From the cell containing the given text, extract its center point as (x, y) coordinate. 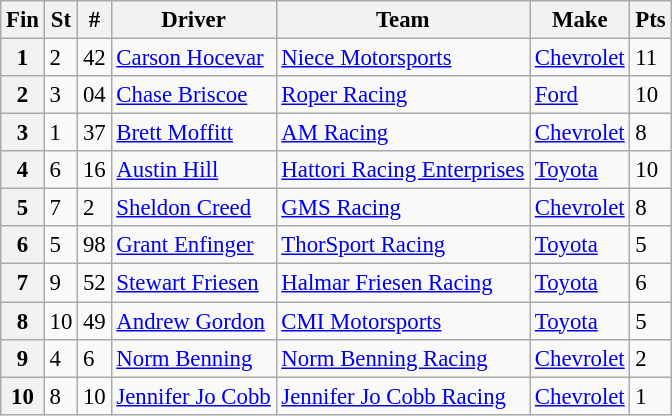
Jennifer Jo Cobb (194, 396)
AM Racing (403, 133)
49 (94, 321)
Chase Briscoe (194, 95)
Grant Enfinger (194, 245)
Roper Racing (403, 95)
Norm Benning (194, 358)
Make (580, 20)
Austin Hill (194, 170)
# (94, 20)
Driver (194, 20)
Niece Motorsports (403, 58)
Brett Moffitt (194, 133)
Halmar Friesen Racing (403, 283)
Team (403, 20)
GMS Racing (403, 208)
52 (94, 283)
16 (94, 170)
04 (94, 95)
Jennifer Jo Cobb Racing (403, 396)
Ford (580, 95)
Carson Hocevar (194, 58)
ThorSport Racing (403, 245)
St (60, 20)
Pts (650, 20)
Sheldon Creed (194, 208)
CMI Motorsports (403, 321)
Andrew Gordon (194, 321)
Stewart Friesen (194, 283)
Norm Benning Racing (403, 358)
Hattori Racing Enterprises (403, 170)
42 (94, 58)
11 (650, 58)
37 (94, 133)
98 (94, 245)
Fin (23, 20)
